Locate the cell with the specified text and output its (X, Y) center coordinate. 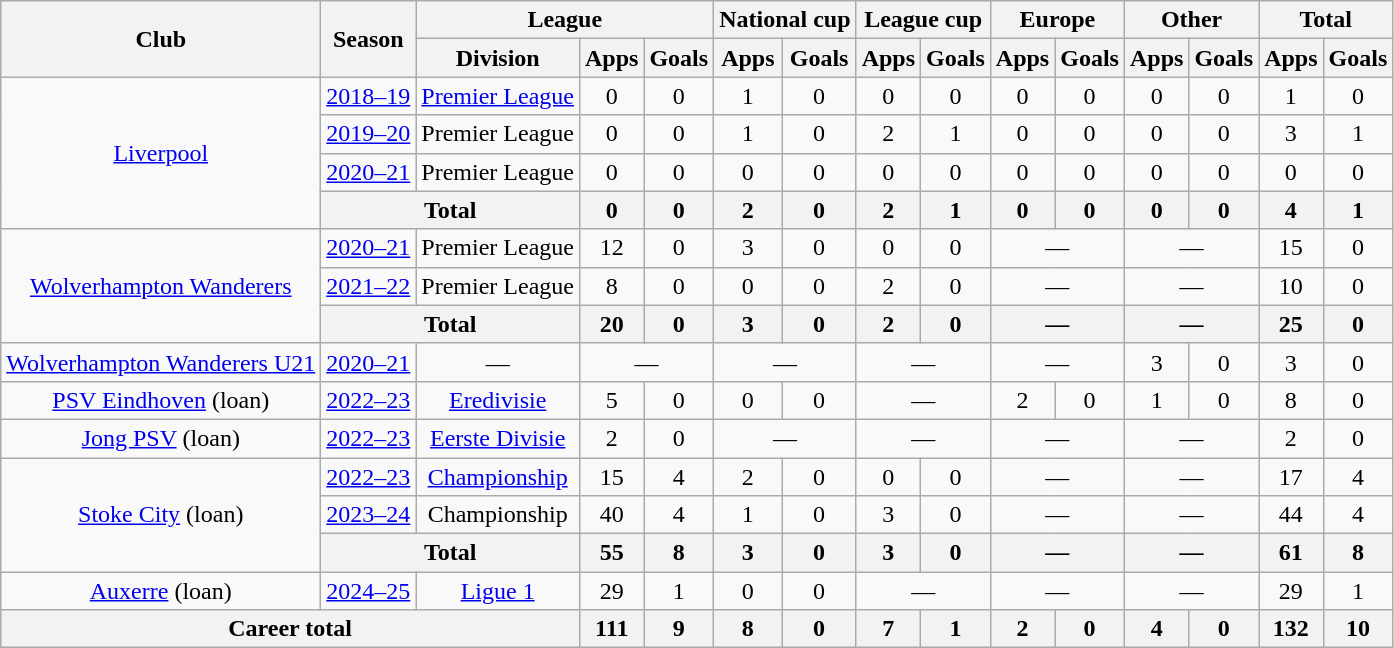
League cup (923, 20)
2021–22 (368, 286)
League (565, 20)
Season (368, 39)
132 (1291, 629)
Wolverhampton Wanderers (161, 286)
55 (611, 553)
Ligue 1 (498, 591)
7 (888, 629)
Other (1191, 20)
40 (611, 515)
12 (611, 248)
Division (498, 58)
Career total (290, 629)
PSV Eindhoven (loan) (161, 400)
61 (1291, 553)
9 (679, 629)
Club (161, 39)
25 (1291, 324)
2024–25 (368, 591)
111 (611, 629)
Europe (1057, 20)
National cup (785, 20)
2019–20 (368, 134)
17 (1291, 477)
Auxerre (loan) (161, 591)
Eerste Divisie (498, 438)
Stoke City (loan) (161, 515)
Liverpool (161, 153)
Wolverhampton Wanderers U21 (161, 362)
2023–24 (368, 515)
2018–19 (368, 96)
Jong PSV (loan) (161, 438)
44 (1291, 515)
20 (611, 324)
Eredivisie (498, 400)
5 (611, 400)
